Capture the cell that displays the provided text and extract its (x, y) central coordinate. 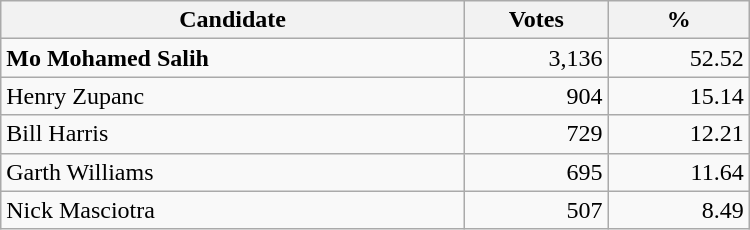
52.52 (678, 58)
507 (536, 210)
729 (536, 134)
3,136 (536, 58)
Votes (536, 20)
695 (536, 172)
15.14 (678, 96)
Bill Harris (233, 134)
Mo Mohamed Salih (233, 58)
8.49 (678, 210)
11.64 (678, 172)
Garth Williams (233, 172)
Candidate (233, 20)
Henry Zupanc (233, 96)
Nick Masciotra (233, 210)
904 (536, 96)
% (678, 20)
12.21 (678, 134)
